For the text-containing cell, return its midpoint in [x, y] coordinate format. 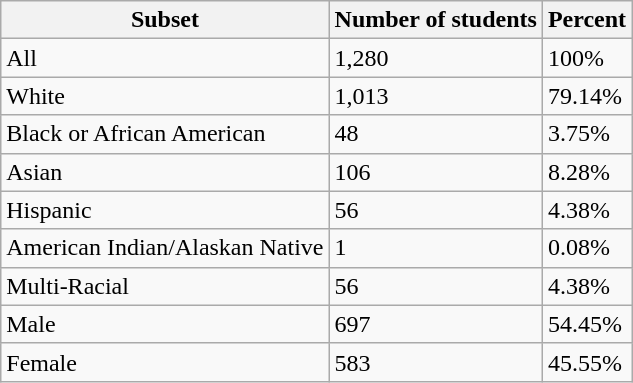
48 [436, 134]
Percent [586, 20]
106 [436, 172]
54.45% [586, 324]
0.08% [586, 248]
8.28% [586, 172]
Hispanic [165, 210]
100% [586, 58]
Asian [165, 172]
1,013 [436, 96]
697 [436, 324]
Black or African American [165, 134]
Female [165, 362]
1,280 [436, 58]
1 [436, 248]
583 [436, 362]
Male [165, 324]
3.75% [586, 134]
Subset [165, 20]
Multi-Racial [165, 286]
American Indian/Alaskan Native [165, 248]
Number of students [436, 20]
79.14% [586, 96]
All [165, 58]
White [165, 96]
45.55% [586, 362]
